Provide the (X, Y) coordinate of the cell's center where the given text is located.  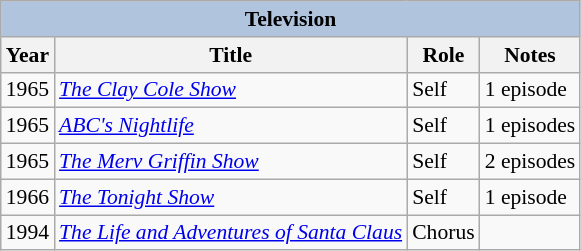
1 episodes (530, 126)
The Tonight Show (230, 197)
ABC's Nightlife (230, 126)
The Life and Adventures of Santa Claus (230, 233)
Notes (530, 55)
Chorus (443, 233)
2 episodes (530, 162)
Television (291, 19)
The Clay Cole Show (230, 90)
Title (230, 55)
1966 (28, 197)
Year (28, 55)
1994 (28, 233)
Role (443, 55)
The Merv Griffin Show (230, 162)
